Return [X, Y] of the center of cell containing provided text 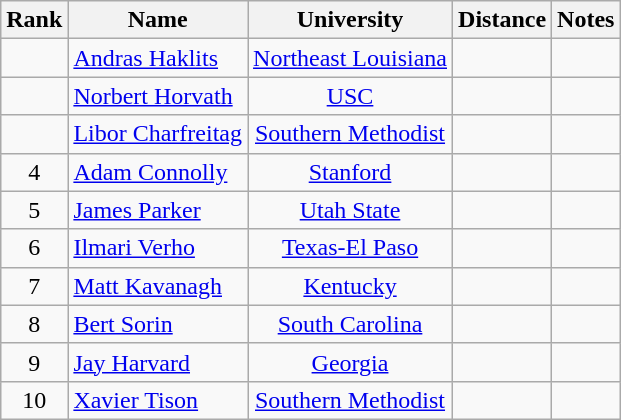
Jay Harvard [158, 362]
Ilmari Verho [158, 248]
Northeast Louisiana [350, 58]
6 [34, 248]
7 [34, 286]
Xavier Tison [158, 400]
Stanford [350, 172]
Distance [502, 20]
Georgia [350, 362]
5 [34, 210]
8 [34, 324]
South Carolina [350, 324]
USC [350, 96]
Andras Haklits [158, 58]
Adam Connolly [158, 172]
Kentucky [350, 286]
Texas-El Paso [350, 248]
Matt Kavanagh [158, 286]
10 [34, 400]
Libor Charfreitag [158, 134]
Rank [34, 20]
Name [158, 20]
University [350, 20]
4 [34, 172]
Utah State [350, 210]
Notes [586, 20]
Bert Sorin [158, 324]
James Parker [158, 210]
Norbert Horvath [158, 96]
9 [34, 362]
